Search for the cell housing the specified text and yield its (x, y) center coordinate. 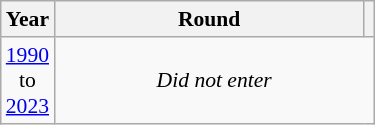
Did not enter (214, 80)
Year (28, 19)
1990to2023 (28, 80)
Round (209, 19)
